Provide the [x, y] coordinate of the cell's center where the given text is located.  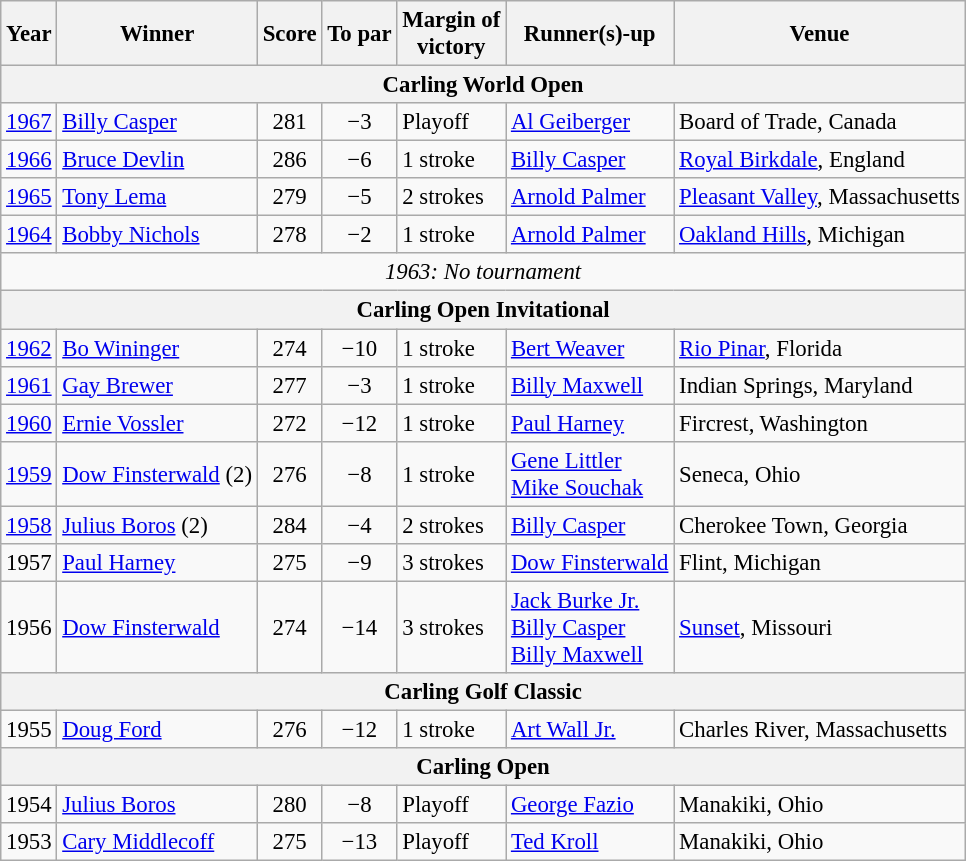
To par [360, 34]
Ernie Vossler [157, 423]
Billy Maxwell [590, 385]
278 [290, 235]
Board of Trade, Canada [820, 122]
1961 [29, 385]
Dow Finsterwald (2) [157, 474]
Cherokee Town, Georgia [820, 525]
Gay Brewer [157, 385]
Gene Littler Mike Souchak [590, 474]
1960 [29, 423]
1957 [29, 563]
Fircrest, Washington [820, 423]
Bobby Nichols [157, 235]
1967 [29, 122]
1956 [29, 627]
Score [290, 34]
−14 [360, 627]
Julius Boros [157, 805]
Art Wall Jr. [590, 729]
−4 [360, 525]
Julius Boros (2) [157, 525]
1962 [29, 348]
1965 [29, 197]
Indian Springs, Maryland [820, 385]
Runner(s)-up [590, 34]
Venue [820, 34]
Royal Birkdale, England [820, 160]
Bruce Devlin [157, 160]
272 [290, 423]
286 [290, 160]
Year [29, 34]
Bert Weaver [590, 348]
1964 [29, 235]
Ted Kroll [590, 842]
1963: No tournament [484, 273]
1966 [29, 160]
−5 [360, 197]
George Fazio [590, 805]
1958 [29, 525]
−13 [360, 842]
1954 [29, 805]
277 [290, 385]
Seneca, Ohio [820, 474]
Jack Burke Jr. Billy Casper Billy Maxwell [590, 627]
Al Geiberger [590, 122]
−10 [360, 348]
Carling World Open [484, 85]
1959 [29, 474]
Margin ofvictory [452, 34]
Carling Open Invitational [484, 310]
Sunset, Missouri [820, 627]
Rio Pinar, Florida [820, 348]
Carling Open [484, 767]
280 [290, 805]
Flint, Michigan [820, 563]
Pleasant Valley, Massachusetts [820, 197]
Tony Lema [157, 197]
Bo Wininger [157, 348]
Oakland Hills, Michigan [820, 235]
281 [290, 122]
284 [290, 525]
1955 [29, 729]
Winner [157, 34]
279 [290, 197]
−2 [360, 235]
Cary Middlecoff [157, 842]
−6 [360, 160]
Doug Ford [157, 729]
1953 [29, 842]
Carling Golf Classic [484, 692]
−9 [360, 563]
Charles River, Massachusetts [820, 729]
